Determine the [X, Y] coordinate at the center of the cell enclosing the given text.  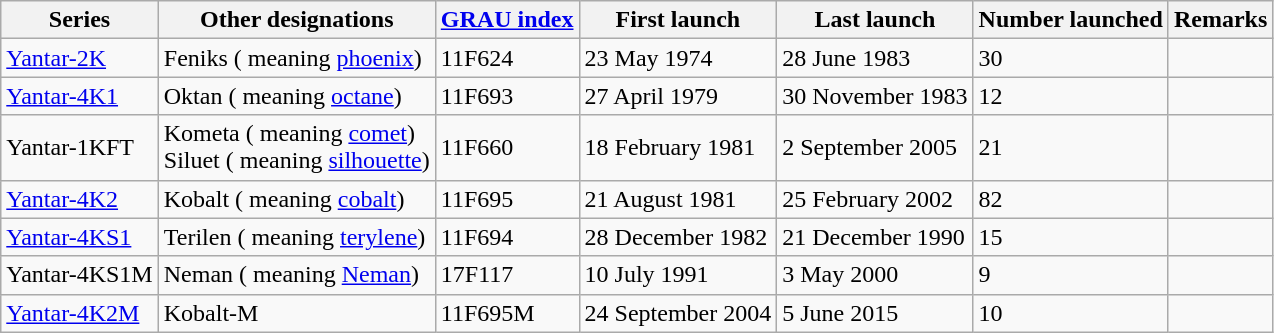
GRAU index [507, 20]
Yantar-4KS1M [80, 275]
Kobalt ( meaning cobalt) [296, 199]
Number launched [1070, 20]
11F660 [507, 148]
27 April 1979 [678, 96]
25 February 2002 [875, 199]
5 June 2015 [875, 313]
21 [1070, 148]
Last launch [875, 20]
11F694 [507, 237]
Yantar-2K [80, 58]
Yantar-1KFT [80, 148]
28 June 1983 [875, 58]
10 July 1991 [678, 275]
15 [1070, 237]
9 [1070, 275]
Kobalt-M [296, 313]
21 August 1981 [678, 199]
11F695M [507, 313]
Yantar-4K2 [80, 199]
Oktan ( meaning octane) [296, 96]
Yantar-4KS1 [80, 237]
23 May 1974 [678, 58]
17F117 [507, 275]
3 May 2000 [875, 275]
30 November 1983 [875, 96]
Remarks [1220, 20]
21 December 1990 [875, 237]
Other designations [296, 20]
Kometa ( meaning comet) Siluet ( meaning silhouette) [296, 148]
Neman ( meaning Neman) [296, 275]
Terilen ( meaning terylene) [296, 237]
18 February 1981 [678, 148]
Yantar-4K2M [80, 313]
First launch [678, 20]
12 [1070, 96]
82 [1070, 199]
30 [1070, 58]
11F695 [507, 199]
24 September 2004 [678, 313]
10 [1070, 313]
2 September 2005 [875, 148]
Feniks ( meaning phoenix) [296, 58]
Series [80, 20]
28 December 1982 [678, 237]
Yantar-4K1 [80, 96]
11F624 [507, 58]
11F693 [507, 96]
